Return the (X, Y) coordinate for the center point of the cell that contains the specified text.  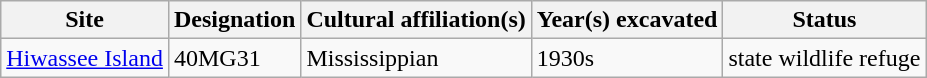
Mississippian (416, 58)
Hiwassee Island (85, 58)
Site (85, 20)
1930s (627, 58)
Status (824, 20)
Cultural affiliation(s) (416, 20)
state wildlife refuge (824, 58)
40MG31 (234, 58)
Year(s) excavated (627, 20)
Designation (234, 20)
